Search for the cell housing the specified text and yield its (X, Y) center coordinate. 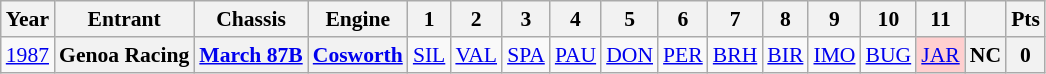
BUG (889, 55)
7 (736, 19)
NC (986, 55)
2 (476, 19)
1987 (28, 55)
SIL (430, 55)
PER (683, 55)
10 (889, 19)
SPA (526, 55)
JAR (940, 55)
March 87B (250, 55)
Pts (1026, 19)
3 (526, 19)
9 (834, 19)
11 (940, 19)
BRH (736, 55)
Chassis (250, 19)
VAL (476, 55)
Cosworth (358, 55)
4 (576, 19)
8 (785, 19)
Entrant (124, 19)
Engine (358, 19)
0 (1026, 55)
1 (430, 19)
DON (630, 55)
IMO (834, 55)
Year (28, 19)
5 (630, 19)
6 (683, 19)
BIR (785, 55)
Genoa Racing (124, 55)
PAU (576, 55)
